Provide the [x, y] coordinate of the cell's center where the given text is located.  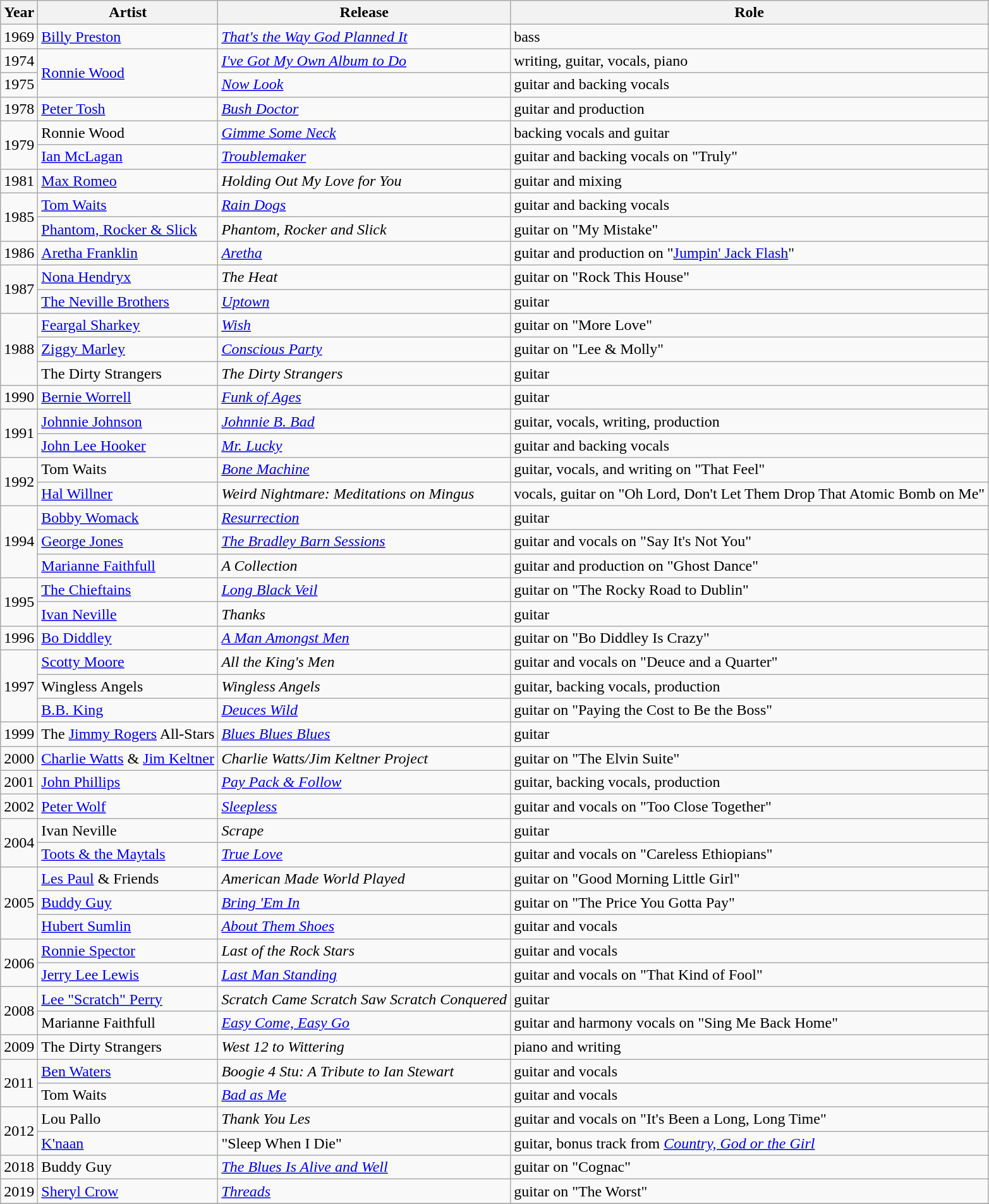
Lou Pallo [128, 1119]
guitar and production [749, 109]
Ben Waters [128, 1071]
Scotty Moore [128, 662]
2002 [19, 806]
I've Got My Own Album to Do [364, 61]
Funk of Ages [364, 398]
Weird Nightmare: Meditations on Mingus [364, 494]
2005 [19, 903]
2001 [19, 782]
Pay Pack & Follow [364, 782]
Les Paul & Friends [128, 879]
Role [749, 13]
1999 [19, 734]
Lee "Scratch" Perry [128, 999]
2000 [19, 758]
The Bradley Barn Sessions [364, 542]
2012 [19, 1131]
2009 [19, 1047]
bass [749, 37]
Deuces Wild [364, 710]
1997 [19, 686]
"Sleep When I Die" [364, 1143]
guitar and production on "Ghost Dance" [749, 566]
guitar on "The Elvin Suite" [749, 758]
True Love [364, 854]
Resurrection [364, 518]
Blues Blues Blues [364, 734]
guitar on "The Price You Gotta Pay" [749, 903]
piano and writing [749, 1047]
Phantom, Rocker & Slick [128, 229]
guitar on "More Love" [749, 325]
1988 [19, 350]
Aretha Franklin [128, 253]
Bobby Womack [128, 518]
A Collection [364, 566]
2004 [19, 842]
Billy Preston [128, 37]
Peter Tosh [128, 109]
Holding Out My Love for You [364, 181]
Scratch Came Scratch Saw Scratch Conquered [364, 999]
Aretha [364, 253]
Ziggy Marley [128, 350]
Ian McLagan [128, 157]
1994 [19, 542]
Max Romeo [128, 181]
1979 [19, 145]
American Made World Played [364, 879]
2018 [19, 1167]
1987 [19, 289]
Long Black Veil [364, 590]
1991 [19, 434]
A Man Amongst Men [364, 638]
guitar and production on "Jumpin' Jack Flash" [749, 253]
1992 [19, 482]
guitar, vocals, and writing on "That Feel" [749, 470]
Conscious Party [364, 350]
John Lee Hooker [128, 446]
guitar and vocals on "Deuce and a Quarter" [749, 662]
Toots & the Maytals [128, 854]
Mr. Lucky [364, 446]
The Chieftains [128, 590]
Bring 'Em In [364, 903]
The Heat [364, 277]
About Them Shoes [364, 927]
guitar on "The Worst" [749, 1191]
vocals, guitar on "Oh Lord, Don't Let Them Drop That Atomic Bomb on Me" [749, 494]
Rain Dogs [364, 205]
writing, guitar, vocals, piano [749, 61]
West 12 to Wittering [364, 1047]
Sleepless [364, 806]
guitar on "Paying the Cost to Be the Boss" [749, 710]
Ronnie Spector [128, 951]
George Jones [128, 542]
guitar and vocals on "It's Been a Long, Long Time" [749, 1119]
Wish [364, 325]
2006 [19, 963]
guitar and vocals on "Too Close Together" [749, 806]
Artist [128, 13]
guitar on "Good Morning Little Girl" [749, 879]
1990 [19, 398]
Uptown [364, 301]
John Phillips [128, 782]
2011 [19, 1083]
1995 [19, 602]
guitar on "Bo Diddley Is Crazy" [749, 638]
Last Man Standing [364, 975]
Troublemaker [364, 157]
1978 [19, 109]
Release [364, 13]
Gimme Some Neck [364, 133]
guitar and vocals on "Careless Ethiopians" [749, 854]
1974 [19, 61]
Threads [364, 1191]
Bone Machine [364, 470]
1975 [19, 85]
Bush Doctor [364, 109]
Scrape [364, 830]
That's the Way God Planned It [364, 37]
1986 [19, 253]
Easy Come, Easy Go [364, 1023]
Hubert Sumlin [128, 927]
1981 [19, 181]
guitar on "My Mistake" [749, 229]
2008 [19, 1011]
Feargal Sharkey [128, 325]
K'naan [128, 1143]
Jerry Lee Lewis [128, 975]
Year [19, 13]
Johnnie B. Bad [364, 422]
Phantom, Rocker and Slick [364, 229]
guitar and vocals on "Say It's Not You" [749, 542]
Thanks [364, 614]
Johnnie Johnson [128, 422]
guitar on "The Rocky Road to Dublin" [749, 590]
The Blues Is Alive and Well [364, 1167]
Now Look [364, 85]
1985 [19, 217]
Boogie 4 Stu: A Tribute to Ian Stewart [364, 1071]
guitar, bonus track from Country, God or the Girl [749, 1143]
Bernie Worrell [128, 398]
guitar and vocals on "That Kind of Fool" [749, 975]
Hal Willner [128, 494]
Charlie Watts/Jim Keltner Project [364, 758]
guitar and backing vocals on "Truly" [749, 157]
guitar and harmony vocals on "Sing Me Back Home" [749, 1023]
Sheryl Crow [128, 1191]
guitar on "Cognac" [749, 1167]
1996 [19, 638]
guitar and mixing [749, 181]
guitar on "Lee & Molly" [749, 350]
2019 [19, 1191]
Thank You Les [364, 1119]
Bad as Me [364, 1095]
All the King's Men [364, 662]
Peter Wolf [128, 806]
Last of the Rock Stars [364, 951]
1969 [19, 37]
guitar on "Rock This House" [749, 277]
B.B. King [128, 710]
The Jimmy Rogers All-Stars [128, 734]
Bo Diddley [128, 638]
guitar, vocals, writing, production [749, 422]
The Neville Brothers [128, 301]
Charlie Watts & Jim Keltner [128, 758]
Nona Hendryx [128, 277]
backing vocals and guitar [749, 133]
